Scan for the cell matching the given text and deliver its (X, Y) coordinate at center. 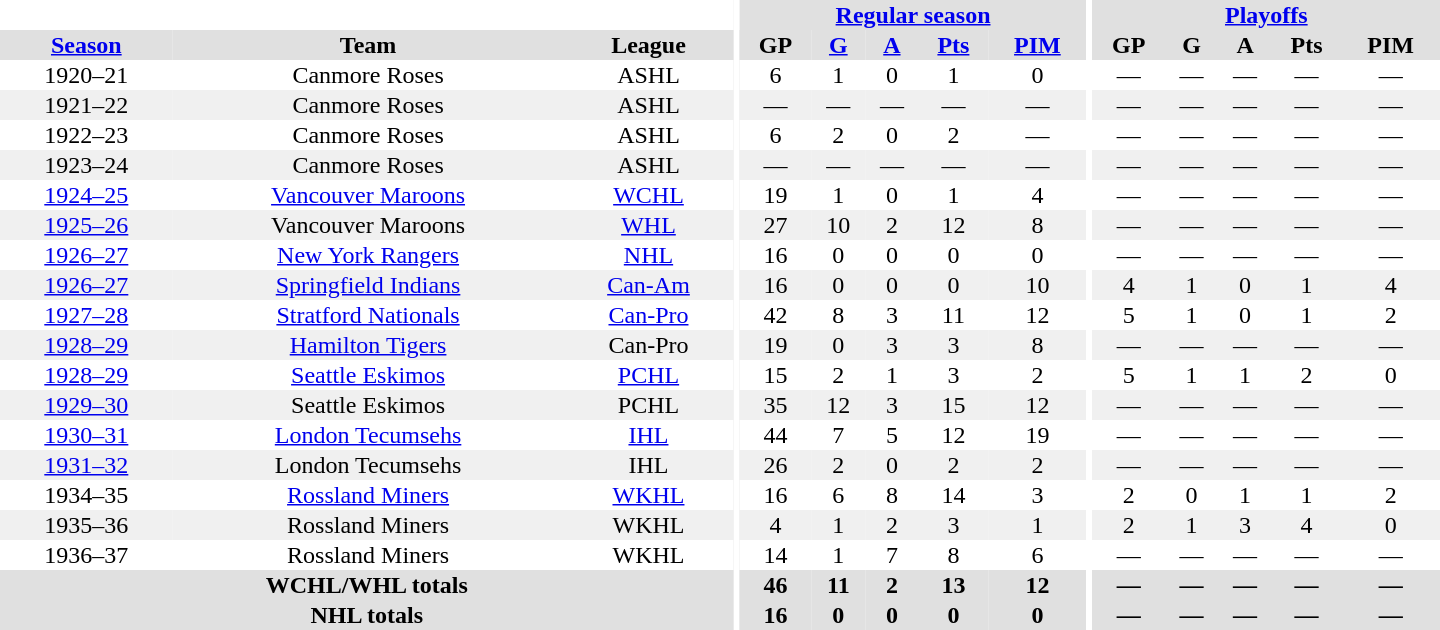
NHL totals (366, 615)
1921–22 (86, 105)
1922–23 (86, 135)
1920–21 (86, 75)
44 (775, 435)
Season (86, 45)
NHL (648, 255)
1924–25 (86, 195)
1931–32 (86, 465)
New York Rangers (368, 255)
1935–36 (86, 525)
WCHL (648, 195)
13 (954, 585)
Regular season (912, 15)
1925–26 (86, 225)
Playoffs (1266, 15)
Stratford Nationals (368, 315)
Springfield Indians (368, 285)
Can-Am (648, 285)
League (648, 45)
1927–28 (86, 315)
WHL (648, 225)
1934–35 (86, 495)
1936–37 (86, 555)
1930–31 (86, 435)
27 (775, 225)
26 (775, 465)
46 (775, 585)
1929–30 (86, 405)
1923–24 (86, 165)
WCHL/WHL totals (366, 585)
Team (368, 45)
42 (775, 315)
Hamilton Tigers (368, 345)
35 (775, 405)
